Locate the cell with the specified text and output its [X, Y] center coordinate. 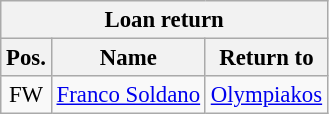
Loan return [164, 20]
Pos. [26, 58]
Name [128, 58]
Return to [266, 58]
FW [26, 95]
Olympiakos [266, 95]
Franco Soldano [128, 95]
